Pinpoint the cell where the given text exists, returning its [x, y] midpoint coordinate. 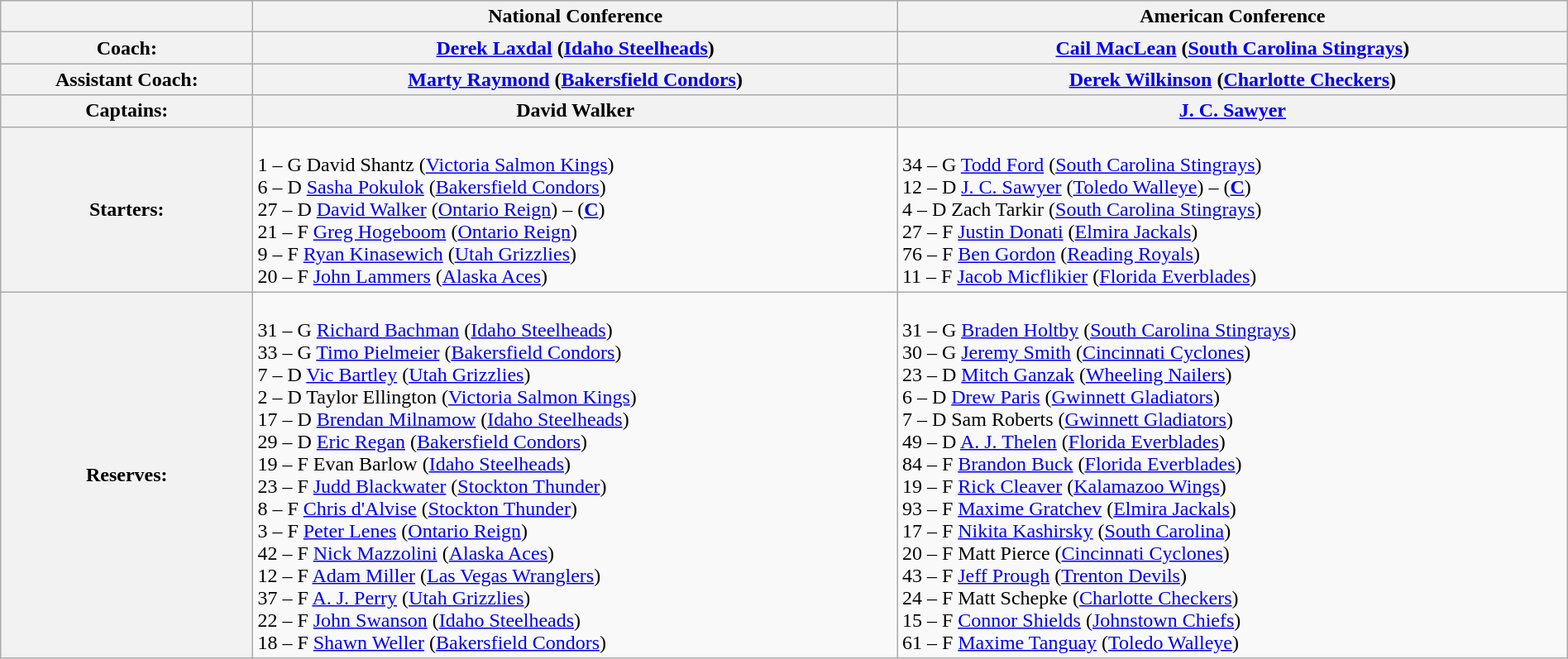
National Conference [576, 17]
American Conference [1232, 17]
J. C. Sawyer [1232, 111]
Starters: [127, 209]
Captains: [127, 111]
Cail MacLean (South Carolina Stingrays) [1232, 48]
Coach: [127, 48]
Marty Raymond (Bakersfield Condors) [576, 79]
Reserves: [127, 475]
Derek Wilkinson (Charlotte Checkers) [1232, 79]
Assistant Coach: [127, 79]
David Walker [576, 111]
Derek Laxdal (Idaho Steelheads) [576, 48]
